Find where the given text appears and provide that cell's center as [x, y] coordinate. 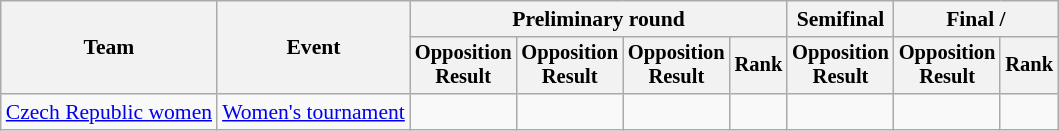
Event [314, 48]
Final / [976, 19]
Preliminary round [598, 19]
Women's tournament [314, 112]
Czech Republic women [109, 112]
Team [109, 48]
Semifinal [840, 19]
